Return the (x, y) coordinate for the center point of the cell that contains the specified text.  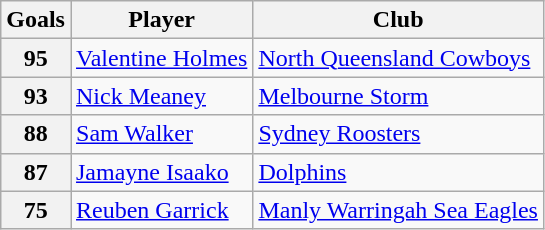
Player (161, 20)
Melbourne Storm (398, 96)
Manly Warringah Sea Eagles (398, 210)
Sydney Roosters (398, 134)
95 (36, 58)
93 (36, 96)
Dolphins (398, 172)
Valentine Holmes (161, 58)
North Queensland Cowboys (398, 58)
Jamayne Isaako (161, 172)
Sam Walker (161, 134)
Reuben Garrick (161, 210)
Club (398, 20)
Goals (36, 20)
88 (36, 134)
Nick Meaney (161, 96)
87 (36, 172)
75 (36, 210)
